Determine the (X, Y) coordinate at the center of the cell enclosing the given text.  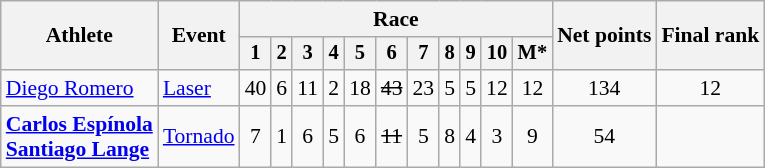
Event (199, 36)
Laser (199, 88)
23 (423, 88)
40 (256, 88)
Athlete (80, 36)
10 (497, 54)
134 (604, 88)
M* (532, 54)
Carlos EspínolaSantiago Lange (80, 136)
54 (604, 136)
Race (396, 19)
Final rank (710, 36)
18 (360, 88)
Net points (604, 36)
Tornado (199, 136)
Diego Romero (80, 88)
43 (392, 88)
